Output the (x, y) coordinate of the center of the cell containing the given text.  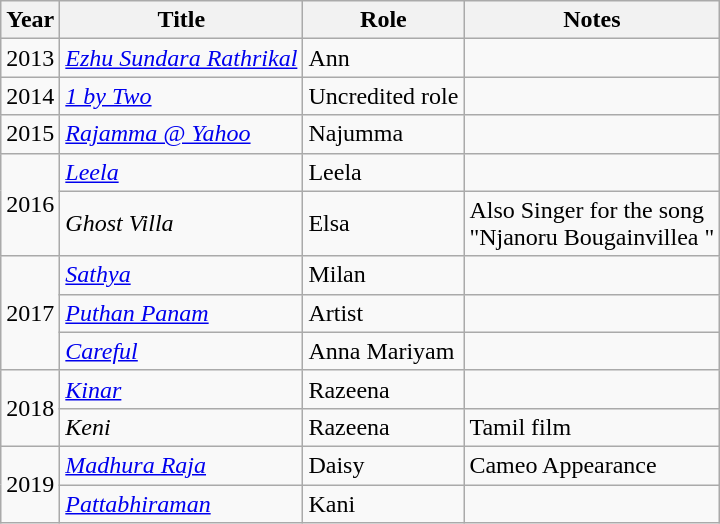
Year (30, 20)
2018 (30, 408)
Najumma (384, 134)
Madhura Raja (182, 465)
Kinar (182, 389)
Careful (182, 351)
Tamil film (592, 427)
2019 (30, 484)
Title (182, 20)
Ghost Villa (182, 224)
Keni (182, 427)
Rajamma @ Yahoo (182, 134)
Sathya (182, 275)
Ann (384, 58)
Role (384, 20)
Elsa (384, 224)
2013 (30, 58)
Artist (384, 313)
Kani (384, 503)
Ezhu Sundara Rathrikal (182, 58)
Daisy (384, 465)
1 by Two (182, 96)
Uncredited role (384, 96)
2017 (30, 313)
2015 (30, 134)
Notes (592, 20)
Milan (384, 275)
2014 (30, 96)
Also Singer for the song "Njanoru Bougainvillea " (592, 224)
Pattabhiraman (182, 503)
Cameo Appearance (592, 465)
Anna Mariyam (384, 351)
Puthan Panam (182, 313)
2016 (30, 204)
